Extract the [x, y] coordinate from the center of the cell holding the provided text.  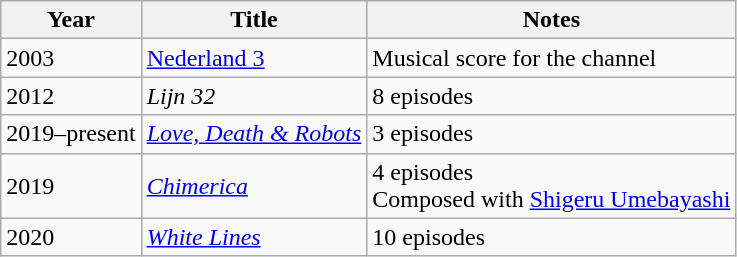
4 episodesComposed with Shigeru Umebayashi [552, 186]
Love, Death & Robots [254, 134]
Nederland 3 [254, 58]
Lijn 32 [254, 96]
Year [71, 20]
2020 [71, 237]
White Lines [254, 237]
Notes [552, 20]
2019 [71, 186]
8 episodes [552, 96]
2012 [71, 96]
3 episodes [552, 134]
10 episodes [552, 237]
2019–present [71, 134]
Musical score for the channel [552, 58]
Chimerica [254, 186]
Title [254, 20]
2003 [71, 58]
